Detect which cell encompasses the target text, then output its (X, Y) center coordinate. 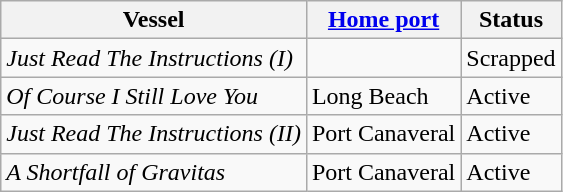
Just Read The Instructions (I) (154, 58)
Just Read The Instructions (II) (154, 134)
Long Beach (383, 96)
Status (511, 20)
A Shortfall of Gravitas (154, 172)
Vessel (154, 20)
Home port (383, 20)
Of Course I Still Love You (154, 96)
Scrapped (511, 58)
